For the text-containing cell, return its midpoint in [x, y] coordinate format. 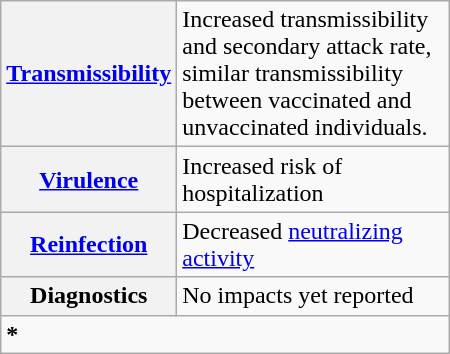
Decreased neutralizing activity [314, 244]
Increased risk of hospitalization [314, 180]
* [225, 334]
Increased transmissibility and secondary attack rate, similar transmissibility between vaccinated and unvaccinated individuals. [314, 74]
Diagnostics [89, 296]
Virulence [89, 180]
Reinfection [89, 244]
Transmissibility [89, 74]
No impacts yet reported [314, 296]
